Pinpoint the cell where the given text exists, returning its [x, y] midpoint coordinate. 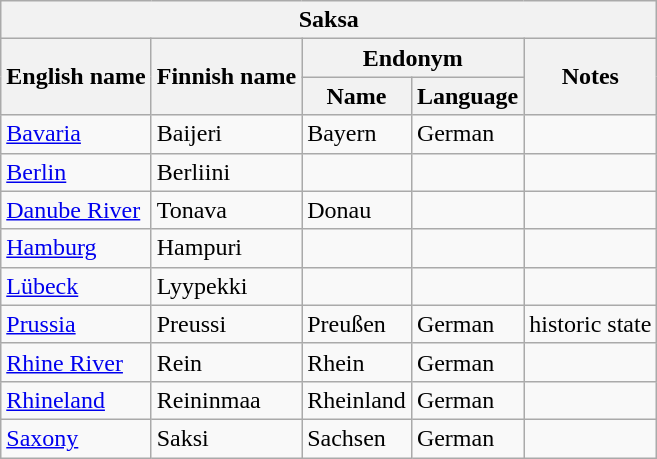
Endonym [413, 58]
Preussi [226, 324]
Language [467, 96]
Donau [357, 210]
Saksi [226, 438]
English name [76, 77]
Hamburg [76, 248]
Finnish name [226, 77]
Saxony [76, 438]
Tonava [226, 210]
Name [357, 96]
Reininmaa [226, 400]
Baijeri [226, 134]
Notes [590, 77]
Lübeck [76, 286]
Bayern [357, 134]
Berliini [226, 172]
Lyypekki [226, 286]
Rein [226, 362]
Sachsen [357, 438]
Rheinland [357, 400]
Bavaria [76, 134]
historic state [590, 324]
Rhein [357, 362]
Preußen [357, 324]
Saksa [329, 20]
Rhineland [76, 400]
Hampuri [226, 248]
Berlin [76, 172]
Danube River [76, 210]
Rhine River [76, 362]
Prussia [76, 324]
